Provide the (x, y) coordinate of the cell's center where the given text is located.  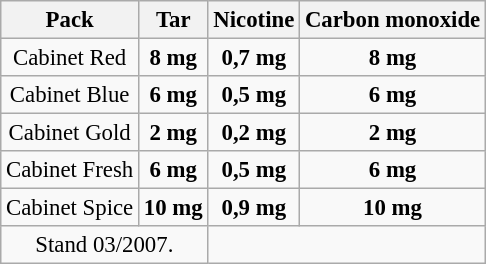
Cabinet Blue (70, 95)
Cabinet Red (70, 58)
Tar (174, 20)
Pack (70, 20)
0,7 mg (254, 58)
Cabinet Fresh (70, 170)
Cabinet Spice (70, 208)
0,9 mg (254, 208)
0,2 mg (254, 133)
Nicotine (254, 20)
Stand 03/2007. (104, 245)
Carbon monoxide (393, 20)
Cabinet Gold (70, 133)
